Determine the (x, y) coordinate at the center of the cell enclosing the given text.  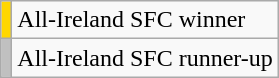
All-Ireland SFC winner (146, 20)
All-Ireland SFC runner-up (146, 58)
